From the cell containing the given text, extract its center point as [X, Y] coordinate. 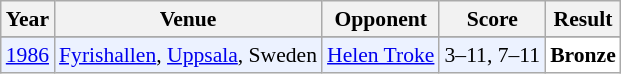
Score [492, 19]
Result [583, 19]
Venue [188, 19]
Year [28, 19]
1986 [28, 55]
Opponent [380, 19]
Bronze [583, 55]
Helen Troke [380, 55]
Fyrishallen, Uppsala, Sweden [188, 55]
3–11, 7–11 [492, 55]
